Return [X, Y] of the center of cell containing provided text 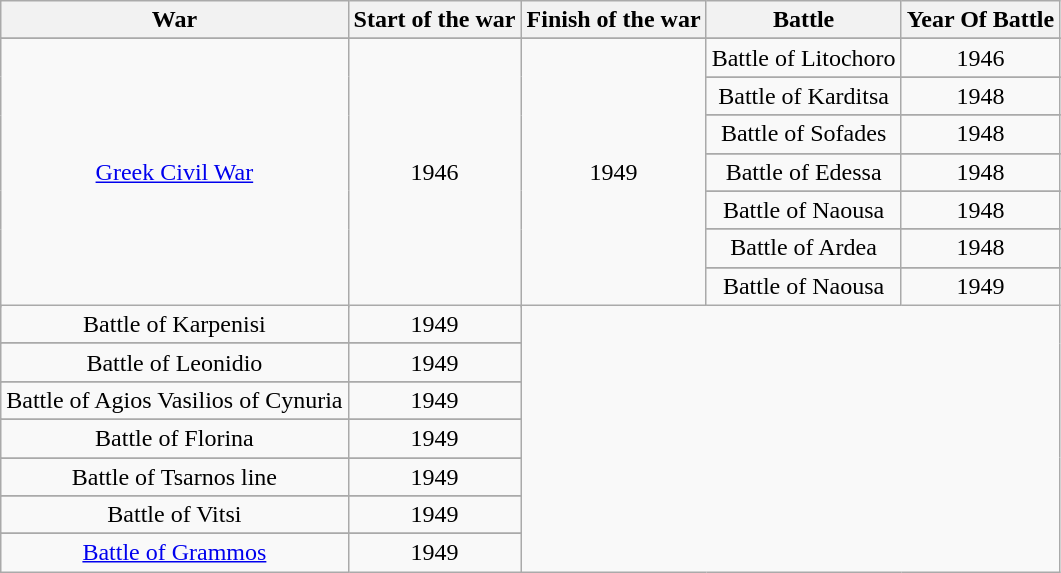
Battle of Sofades [804, 134]
Battle of Karditsa [804, 96]
Start of the war [434, 20]
Battle [804, 20]
Battle of Vitsi [174, 515]
Battle of Florina [174, 438]
Battle of Edessa [804, 172]
Battle of Leonidio [174, 362]
Battle of Karpenisi [174, 324]
Battle of Agios Vasilios of Cynuria [174, 400]
Year Of Battle [980, 20]
Battle of Ardea [804, 248]
War [174, 20]
Battle of Tsarnos line [174, 477]
Battle of Grammos [174, 553]
Finish of the war [614, 20]
Greek Civil War [174, 172]
Battle of Litochoro [804, 58]
